Identify which cell holds the provided text, then report its [x, y] central coordinate. 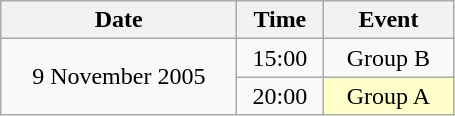
15:00 [280, 58]
Time [280, 20]
Date [119, 20]
9 November 2005 [119, 77]
20:00 [280, 96]
Group B [388, 58]
Group A [388, 96]
Event [388, 20]
